Extract the [X, Y] coordinate from the center of the cell holding the provided text.  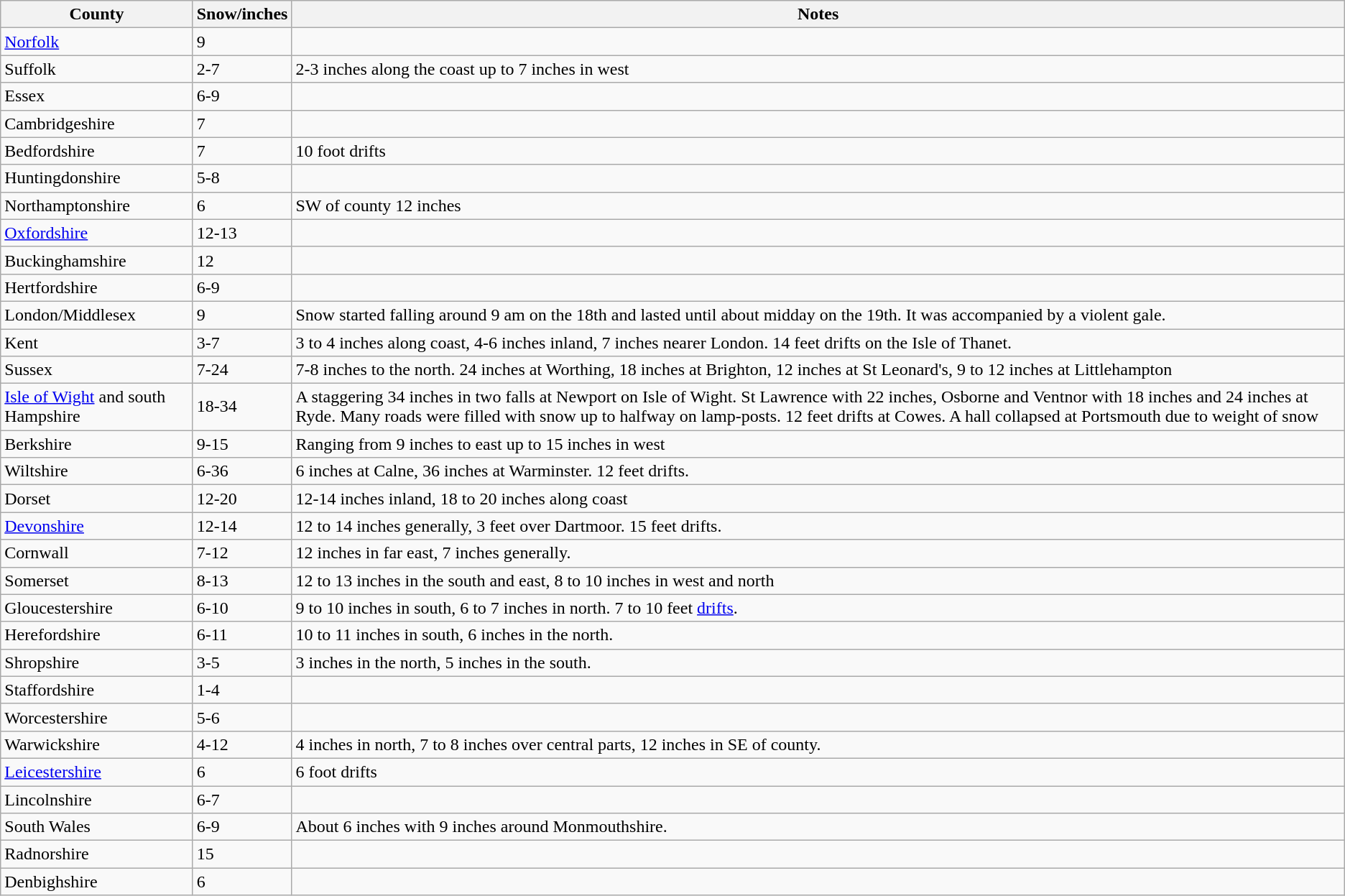
12 [242, 260]
London/Middlesex [96, 315]
Notes [818, 14]
2-7 [242, 69]
Huntingdonshire [96, 178]
Bedfordshire [96, 151]
6-10 [242, 608]
Radnorshire [96, 854]
3-5 [242, 662]
Snow/inches [242, 14]
9-15 [242, 444]
South Wales [96, 827]
Cambridgeshire [96, 124]
Isle of Wight and south Hampshire [96, 407]
Dorset [96, 499]
Wiltshire [96, 471]
Leicestershire [96, 772]
Norfolk [96, 42]
7-24 [242, 370]
Snow started falling around 9 am on the 18th and lasted until about midday on the 19th. It was accompanied by a violent gale. [818, 315]
12 to 13 inches in the south and east, 8 to 10 inches in west and north [818, 581]
10 foot drifts [818, 151]
Cornwall [96, 553]
Berkshire [96, 444]
Herefordshire [96, 635]
Essex [96, 96]
4-12 [242, 744]
Shropshire [96, 662]
Ranging from 9 inches to east up to 15 inches in west [818, 444]
12 to 14 inches generally, 3 feet over Dartmoor. 15 feet drifts. [818, 526]
6 inches at Calne, 36 inches at Warminster. 12 feet drifts. [818, 471]
Hertfordshire [96, 287]
Buckinghamshire [96, 260]
Denbighshire [96, 882]
15 [242, 854]
Worcestershire [96, 717]
12-20 [242, 499]
About 6 inches with 9 inches around Monmouthshire. [818, 827]
3-7 [242, 343]
Northamptonshire [96, 205]
6-11 [242, 635]
8-13 [242, 581]
12-14 inches inland, 18 to 20 inches along coast [818, 499]
3 to 4 inches along coast, 4-6 inches inland, 7 inches nearer London. 14 feet drifts on the Isle of Thanet. [818, 343]
Kent [96, 343]
2-3 inches along the coast up to 7 inches in west [818, 69]
12 inches in far east, 7 inches generally. [818, 553]
12-14 [242, 526]
10 to 11 inches in south, 6 inches in the north. [818, 635]
Gloucestershire [96, 608]
Lincolnshire [96, 800]
Warwickshire [96, 744]
County [96, 14]
Oxfordshire [96, 233]
1-4 [242, 690]
Staffordshire [96, 690]
Somerset [96, 581]
6-36 [242, 471]
6 foot drifts [818, 772]
7-8 inches to the north. 24 inches at Worthing, 18 inches at Brighton, 12 inches at St Leonard's, 9 to 12 inches at Littlehampton [818, 370]
12-13 [242, 233]
4 inches in north, 7 to 8 inches over central parts, 12 inches in SE of county. [818, 744]
7-12 [242, 553]
5-8 [242, 178]
Suffolk [96, 69]
Devonshire [96, 526]
18-34 [242, 407]
SW of county 12 inches [818, 205]
9 to 10 inches in south, 6 to 7 inches in north. 7 to 10 feet drifts. [818, 608]
3 inches in the north, 5 inches in the south. [818, 662]
6-7 [242, 800]
Sussex [96, 370]
5-6 [242, 717]
